Detect which cell encompasses the target text, then output its [x, y] center coordinate. 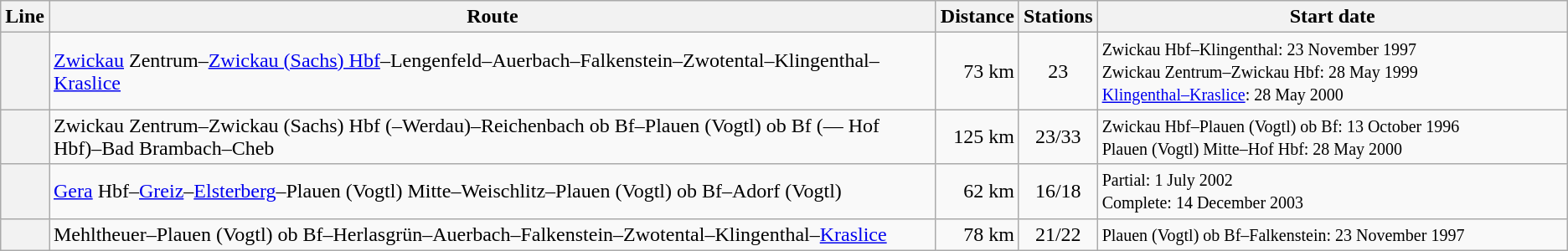
73 km [977, 71]
Stations [1058, 17]
Partial: 1 July 2002 Complete: 14 December 2003 [1332, 191]
Start date [1332, 17]
Line [25, 17]
Zwickau Hbf–Klingenthal: 23 November 1997 Zwickau Zentrum–Zwickau Hbf: 28 May 1999 Klingenthal–Kraslice: 28 May 2000 [1332, 71]
Zwickau Hbf–Plauen (Vogtl) ob Bf: 13 October 1996Plauen (Vogtl) Mitte–Hof Hbf: 28 May 2000 [1332, 137]
Gera Hbf–Greiz–Elsterberg–Plauen (Vogtl) Mitte–Weischlitz–Plauen (Vogtl) ob Bf–Adorf (Vogtl) [493, 191]
78 km [977, 234]
Distance [977, 17]
21/22 [1058, 234]
125 km [977, 137]
Route [493, 17]
23 [1058, 71]
Mehltheuer–Plauen (Vogtl) ob Bf–Herlasgrün–Auerbach–Falkenstein–Zwotental–Klingenthal–Kraslice [493, 234]
Plauen (Vogtl) ob Bf–Falkenstein: 23 November 1997 [1332, 234]
62 km [977, 191]
Zwickau Zentrum–Zwickau (Sachs) Hbf–Lengenfeld–Auerbach–Falkenstein–Zwotental–Klingenthal–Kraslice [493, 71]
16/18 [1058, 191]
23/33 [1058, 137]
Zwickau Zentrum–Zwickau (Sachs) Hbf (–Werdau)–Reichenbach ob Bf–Plauen (Vogtl) ob Bf (— Hof Hbf)–Bad Brambach–Cheb [493, 137]
